Search for the cell housing the specified text and yield its (X, Y) center coordinate. 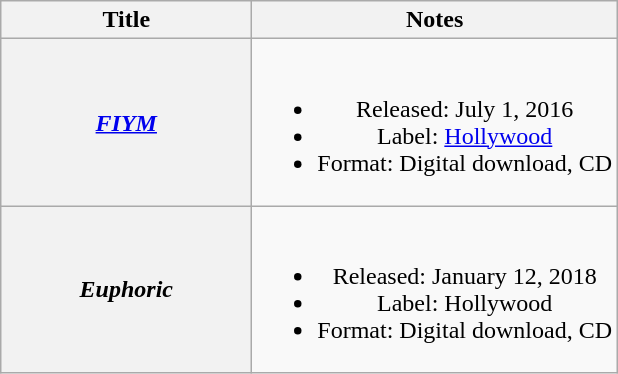
Euphoric (126, 290)
Notes (435, 20)
Released: July 1, 2016Label: HollywoodFormat: Digital download, CD (435, 122)
Title (126, 20)
FIYM (126, 122)
Released: January 12, 2018Label: HollywoodFormat: Digital download, CD (435, 290)
